Pinpoint the cell where the given text exists, returning its [X, Y] midpoint coordinate. 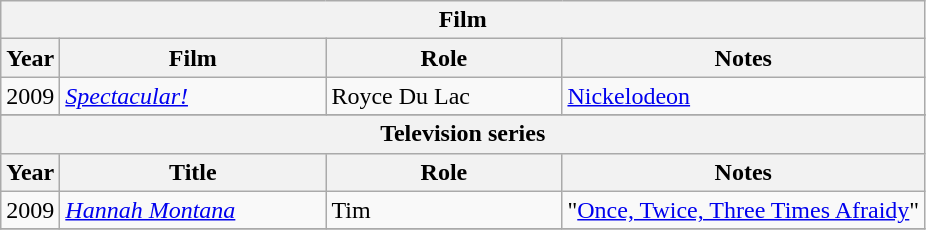
Television series [463, 134]
Nickelodeon [744, 96]
Spectacular! [193, 96]
Title [193, 172]
Tim [444, 210]
Royce Du Lac [444, 96]
"Once, Twice, Three Times Afraidy" [744, 210]
Hannah Montana [193, 210]
